Return [x, y] of the center of cell containing provided text 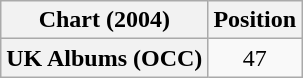
Position [255, 20]
47 [255, 58]
UK Albums (OCC) [104, 58]
Chart (2004) [104, 20]
